Extract the [x, y] coordinate from the center of the cell holding the provided text.  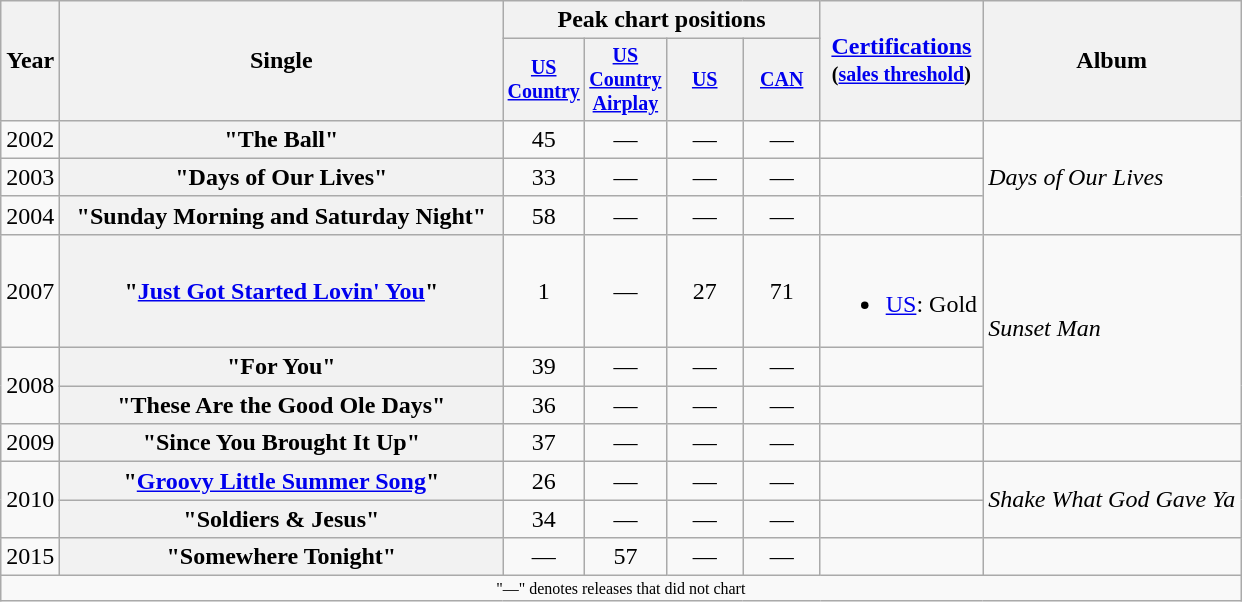
Shake What God Gave Ya [1112, 500]
"The Ball" [282, 139]
Album [1112, 61]
1 [544, 290]
39 [544, 367]
Single [282, 61]
2008 [30, 386]
"Somewhere Tonight" [282, 557]
Certifications(sales threshold) [901, 61]
Year [30, 61]
37 [544, 443]
Days of Our Lives [1112, 177]
"Since You Brought It Up" [282, 443]
"For You" [282, 367]
Peak chart positions [662, 20]
US Country Airplay [626, 80]
2009 [30, 443]
2004 [30, 215]
CAN [782, 80]
33 [544, 177]
US [704, 80]
US Country [544, 80]
2010 [30, 500]
71 [782, 290]
2007 [30, 290]
57 [626, 557]
Sunset Man [1112, 328]
26 [544, 481]
US: Gold [901, 290]
58 [544, 215]
2015 [30, 557]
"Days of Our Lives" [282, 177]
2002 [30, 139]
"—" denotes releases that did not chart [621, 588]
36 [544, 405]
34 [544, 519]
"Soldiers & Jesus" [282, 519]
45 [544, 139]
"Groovy Little Summer Song" [282, 481]
2003 [30, 177]
"These Are the Good Ole Days" [282, 405]
"Sunday Morning and Saturday Night" [282, 215]
27 [704, 290]
"Just Got Started Lovin' You" [282, 290]
